Find where the given text appears and provide that cell's center as (X, Y) coordinate. 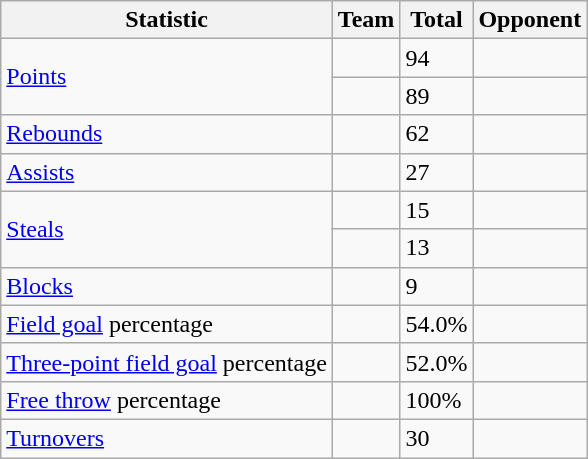
54.0% (436, 324)
Statistic (167, 20)
Steals (167, 229)
30 (436, 438)
15 (436, 210)
Rebounds (167, 134)
Field goal percentage (167, 324)
13 (436, 248)
9 (436, 286)
Turnovers (167, 438)
Three-point field goal percentage (167, 362)
100% (436, 400)
Team (366, 20)
94 (436, 58)
62 (436, 134)
Total (436, 20)
52.0% (436, 362)
Points (167, 77)
27 (436, 172)
Assists (167, 172)
Opponent (530, 20)
89 (436, 96)
Blocks (167, 286)
Free throw percentage (167, 400)
